Find where the given text appears and provide that cell's center as [X, Y] coordinate. 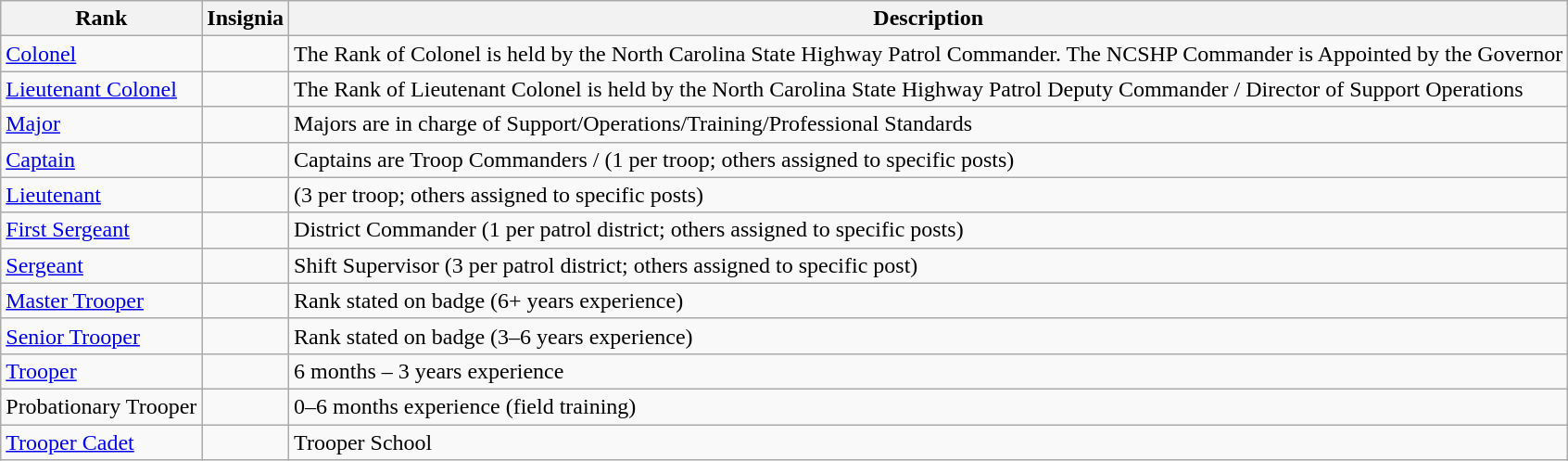
Master Trooper [102, 301]
Lieutenant Colonel [102, 89]
6 months – 3 years experience [929, 371]
Trooper [102, 371]
Probationary Trooper [102, 406]
Majors are in charge of Support/Operations/Training/Professional Standards [929, 124]
Insignia [246, 19]
Senior Trooper [102, 336]
The Rank of Lieutenant Colonel is held by the North Carolina State Highway Patrol Deputy Commander / Director of Support Operations [929, 89]
Lieutenant [102, 195]
Shift Supervisor (3 per patrol district; others assigned to specific post) [929, 265]
Trooper Cadet [102, 442]
Rank [102, 19]
Major [102, 124]
First Sergeant [102, 230]
Colonel [102, 54]
District Commander (1 per patrol district; others assigned to specific posts) [929, 230]
(3 per troop; others assigned to specific posts) [929, 195]
Sergeant [102, 265]
Captains are Troop Commanders / (1 per troop; others assigned to specific posts) [929, 160]
Rank stated on badge (3–6 years experience) [929, 336]
0–6 months experience (field training) [929, 406]
Description [929, 19]
Captain [102, 160]
Rank stated on badge (6+ years experience) [929, 301]
The Rank of Colonel is held by the North Carolina State Highway Patrol Commander. The NCSHP Commander is Appointed by the Governor [929, 54]
Trooper School [929, 442]
